Find where the given text appears and provide that cell's center as (X, Y) coordinate. 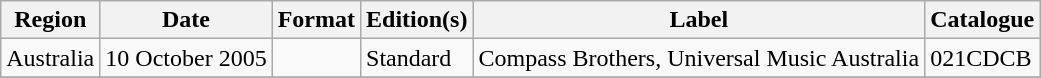
Compass Brothers, Universal Music Australia (699, 58)
021CDCB (982, 58)
Format (316, 20)
Australia (50, 58)
10 October 2005 (186, 58)
Edition(s) (417, 20)
Catalogue (982, 20)
Region (50, 20)
Label (699, 20)
Standard (417, 58)
Date (186, 20)
